Return (x, y) of the center of cell containing provided text 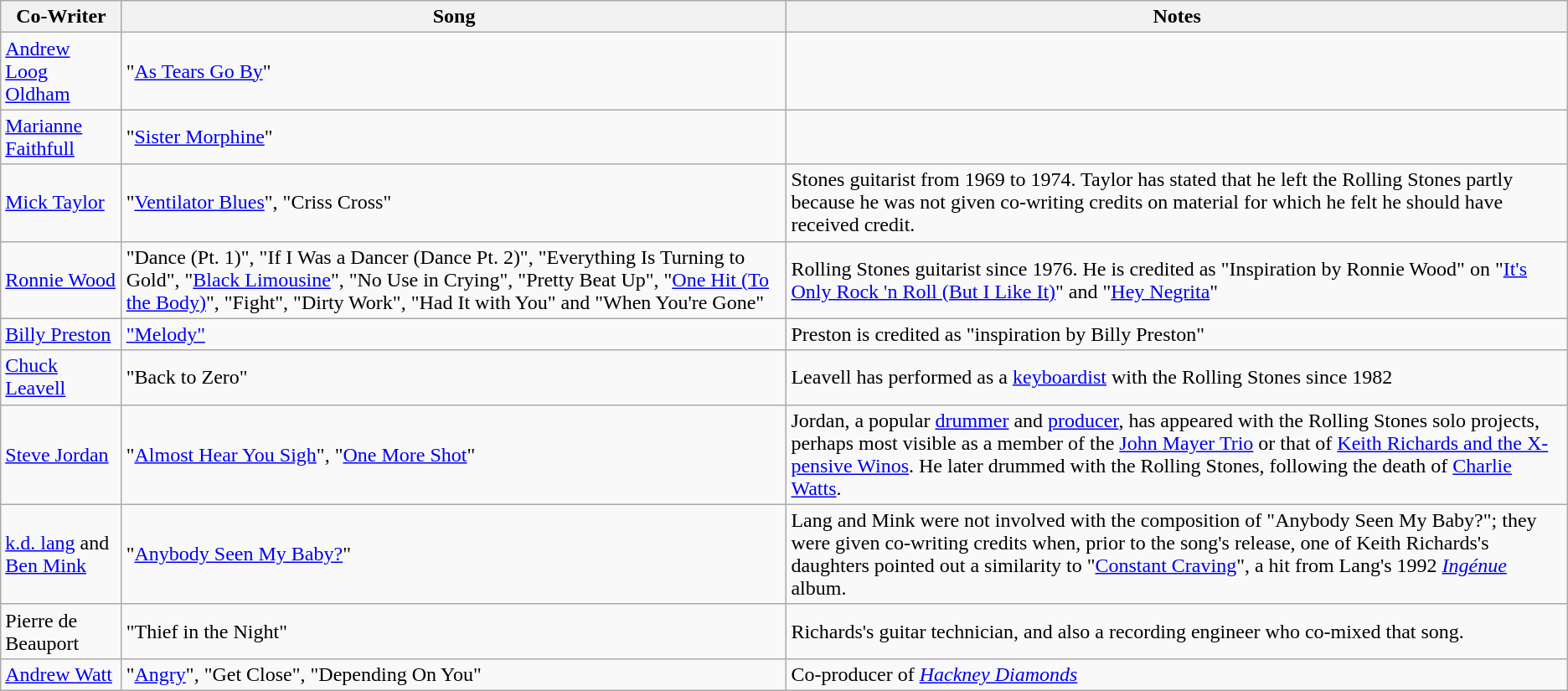
"Thief in the Night" (454, 632)
Notes (1177, 17)
"As Tears Go By" (454, 71)
Preston is credited as "inspiration by Billy Preston" (1177, 334)
Rolling Stones guitarist since 1976. He is credited as "Inspiration by Ronnie Wood" on "It's Only Rock 'n Roll (But I Like It)" and "Hey Negrita" (1177, 280)
Billy Preston (61, 334)
"Angry", "Get Close", "Depending On You" (454, 674)
"Melody" (454, 334)
Leavell has performed as a keyboardist with the Rolling Stones since 1982 (1177, 377)
Richards's guitar technician, and also a recording engineer who co-mixed that song. (1177, 632)
Pierre de Beauport (61, 632)
"Almost Hear You Sigh", "One More Shot" (454, 454)
"Ventilator Blues", "Criss Cross" (454, 203)
Steve Jordan (61, 454)
Andrew Watt (61, 674)
Mick Taylor (61, 203)
Chuck Leavell (61, 377)
Co-producer of Hackney Diamonds (1177, 674)
Marianne Faithfull (61, 137)
Ronnie Wood (61, 280)
"Sister Morphine" (454, 137)
k.d. lang and Ben Mink (61, 554)
"Back to Zero" (454, 377)
Andrew Loog Oldham (61, 71)
"Anybody Seen My Baby?" (454, 554)
Co-Writer (61, 17)
Song (454, 17)
